For the text-containing cell, return its midpoint in (X, Y) coordinate format. 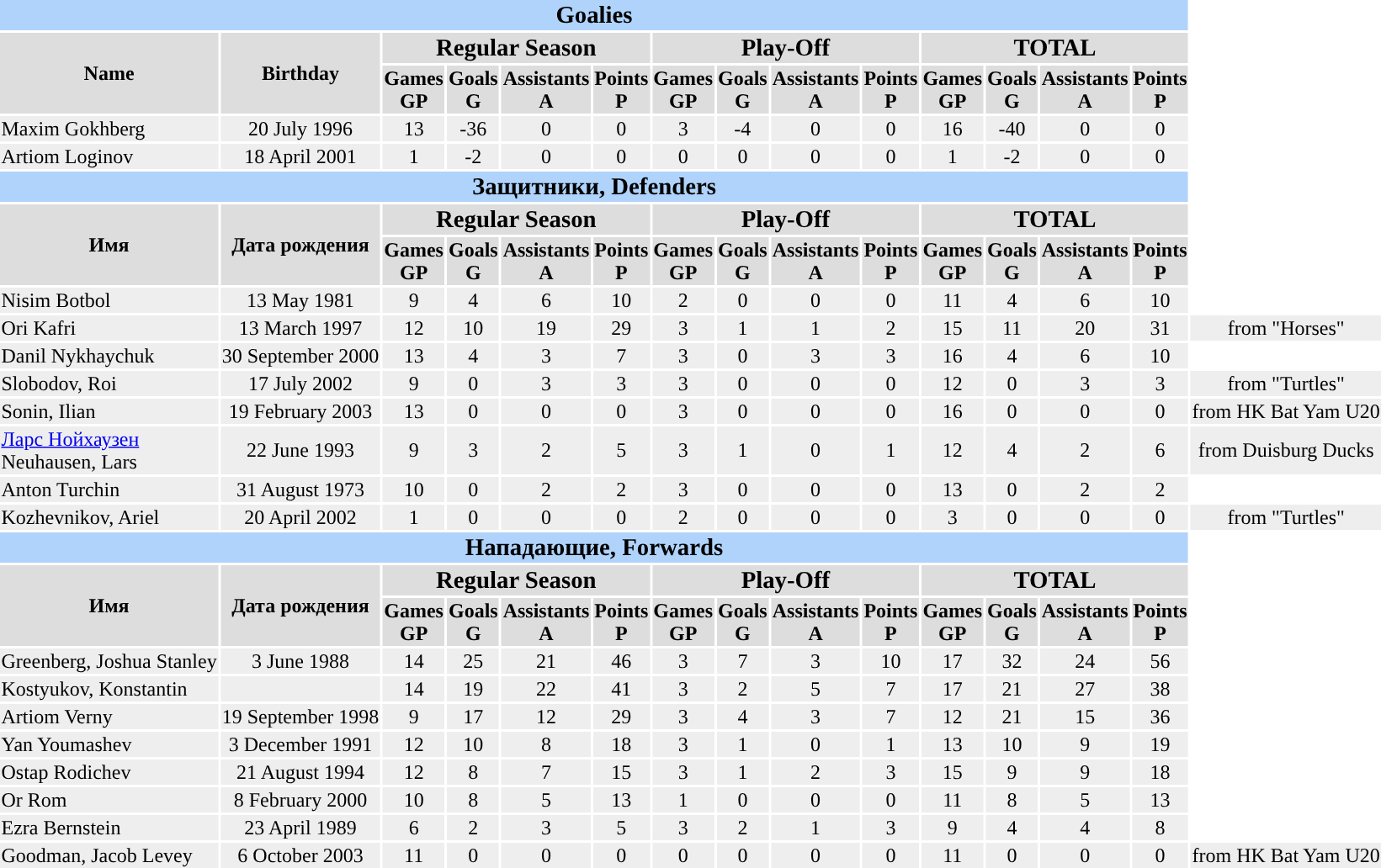
Ezra Bernstein (109, 828)
-40 (1012, 129)
25 (473, 661)
31 August 1973 (300, 490)
-4 (743, 129)
Slobodov, Roi (109, 384)
Or Rom (109, 800)
Nisim Botbol (109, 300)
24 (1085, 661)
20 (1085, 328)
23 April 1989 (300, 828)
19 February 2003 (300, 411)
Kozhevnikov, Ariel (109, 517)
22 (546, 689)
18 April 2001 (300, 156)
Artiom Loginov (109, 156)
from Duisburg Ducks (1286, 451)
Greenberg, Joshua Stanley (109, 661)
8 February 2000 (300, 800)
Maxim Gokhberg (109, 129)
Ларс НойхаузенNeuhausen, Lars (109, 451)
31 (1160, 328)
20 April 2002 (300, 517)
3 December 1991 (300, 744)
22 June 1993 (300, 451)
Birthday (300, 73)
Нападающие, Forwards (594, 548)
46 (621, 661)
17 July 2002 (300, 384)
Danil Nykhaychuk (109, 356)
41 (621, 689)
38 (1160, 689)
Anton Turchin (109, 490)
36 (1160, 717)
13 March 1997 (300, 328)
32 (1012, 661)
56 (1160, 661)
Goalies (594, 15)
6 October 2003 (300, 855)
Kostyukov, Konstantin (109, 689)
27 (1085, 689)
13 May 1981 (300, 300)
Ori Kafri (109, 328)
-36 (473, 129)
30 September 2000 (300, 356)
from "Horses" (1286, 328)
Goodman, Jacob Levey (109, 855)
Name (109, 73)
Artiom Verny (109, 717)
Защитники, Defenders (594, 187)
21 August 1994 (300, 772)
20 July 1996 (300, 129)
Yan Youmashev (109, 744)
Sonin, Ilian (109, 411)
Ostap Rodichev (109, 772)
3 June 1988 (300, 661)
19 September 1998 (300, 717)
